Identify which cell holds the provided text, then report its [x, y] central coordinate. 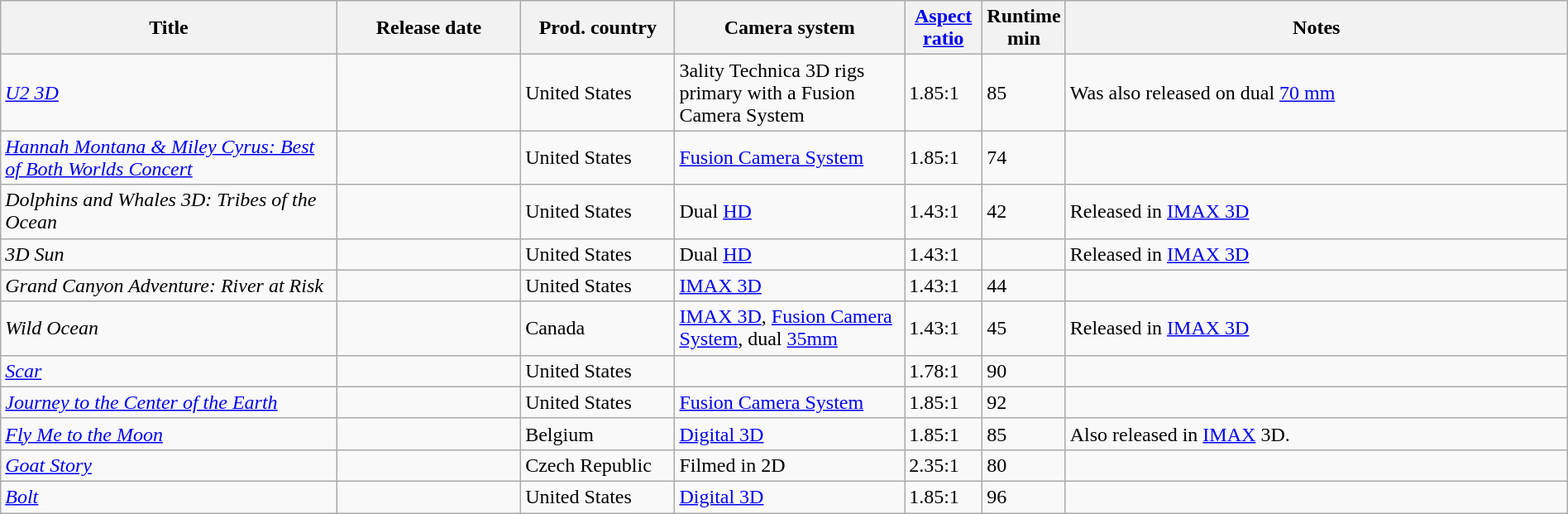
Grand Canyon Adventure: River at Risk [169, 286]
Release date [428, 28]
74 [1024, 157]
92 [1024, 402]
42 [1024, 212]
Aspect ratio [944, 28]
Goat Story [169, 465]
Filmed in 2D [790, 465]
2.35:1 [944, 465]
96 [1024, 497]
Title [169, 28]
Also released in IMAX 3D. [1317, 434]
Was also released on dual 70 mm [1317, 93]
Scar [169, 371]
U2 3D [169, 93]
3ality Technica 3D rigs primary with a Fusion Camera System [790, 93]
90 [1024, 371]
44 [1024, 286]
Hannah Montana & Miley Cyrus: Best of Both Worlds Concert [169, 157]
3D Sun [169, 254]
IMAX 3D [790, 286]
Czech Republic [598, 465]
45 [1024, 328]
Dolphins and Whales 3D: Tribes of the Ocean [169, 212]
1.78:1 [944, 371]
Notes [1317, 28]
Prod. country [598, 28]
Belgium [598, 434]
Fly Me to the Moon [169, 434]
IMAX 3D, Fusion Camera System, dual 35mm [790, 328]
Canada [598, 328]
Runtime min [1024, 28]
Wild Ocean [169, 328]
80 [1024, 465]
Journey to the Center of the Earth [169, 402]
Camera system [790, 28]
Bolt [169, 497]
